Return (X, Y) of the center of cell containing provided text 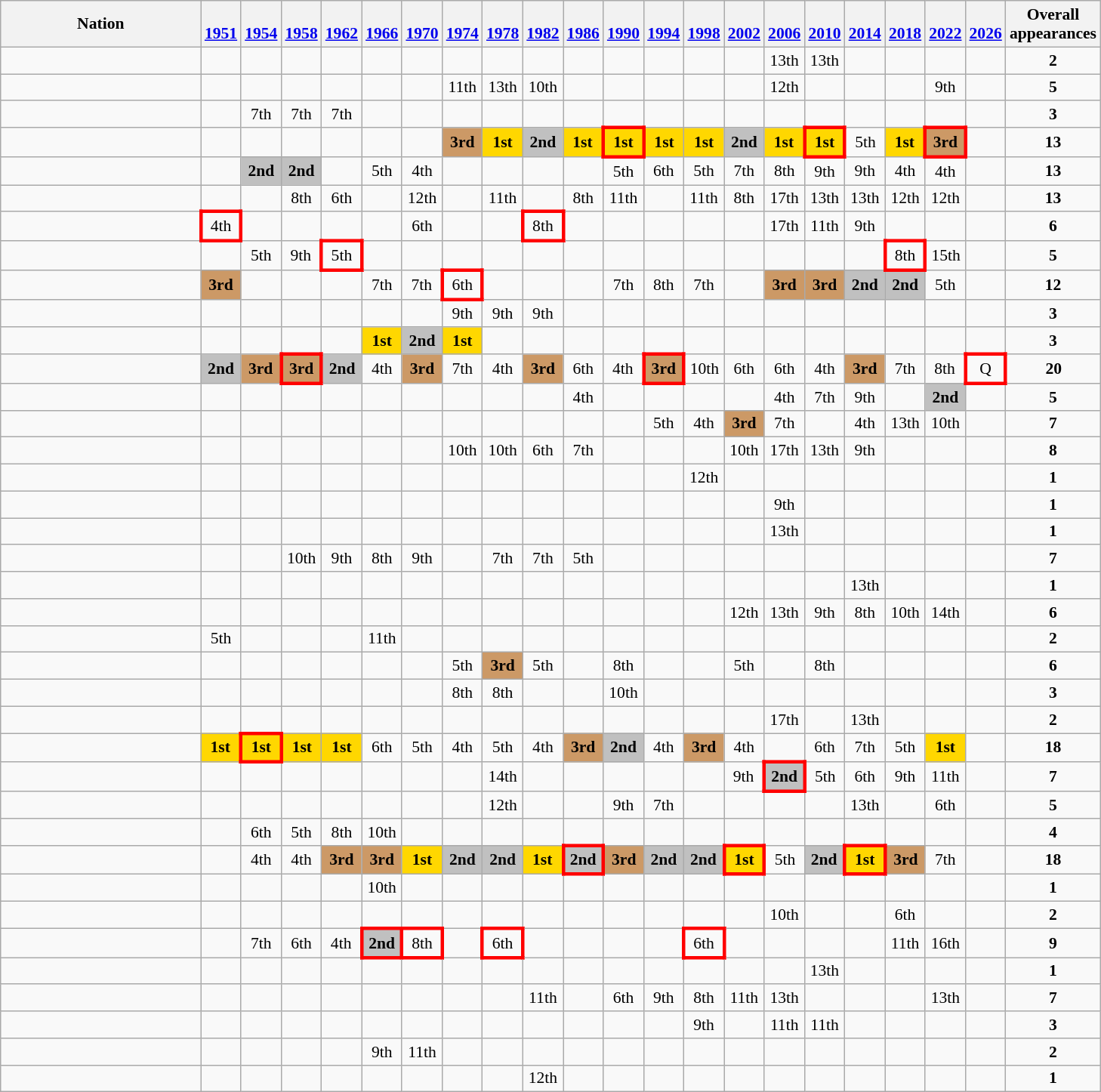
2006 (784, 24)
1958 (301, 24)
4 (1053, 832)
9 (1053, 942)
15th (945, 255)
1970 (421, 24)
8 (1053, 451)
2026 (986, 24)
1951 (221, 24)
20 (1053, 369)
1986 (583, 24)
1998 (704, 24)
1954 (261, 24)
2010 (825, 24)
1978 (503, 24)
2002 (745, 24)
Q (986, 369)
Overall appearances (1053, 24)
12 (1053, 285)
2022 (945, 24)
1974 (462, 24)
Nation (101, 24)
1966 (382, 24)
2018 (905, 24)
1990 (624, 24)
2014 (865, 24)
1994 (663, 24)
16th (945, 942)
1962 (341, 24)
1982 (542, 24)
